Extract the [x, y] coordinate from the center of the cell holding the provided text.  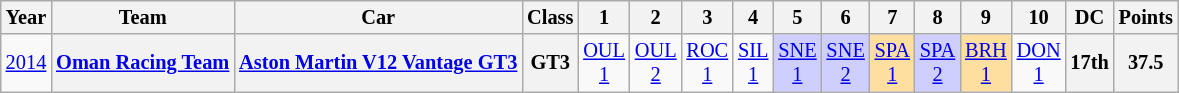
Aston Martin V12 Vantage GT3 [378, 63]
OUL1 [604, 63]
OUL2 [656, 63]
3 [707, 17]
4 [753, 17]
9 [986, 17]
10 [1039, 17]
Class [550, 17]
SNE2 [845, 63]
DC [1090, 17]
2014 [26, 63]
BRH1 [986, 63]
Team [142, 17]
ROC1 [707, 63]
17th [1090, 63]
1 [604, 17]
2 [656, 17]
GT3 [550, 63]
SNE1 [797, 63]
7 [892, 17]
37.5 [1146, 63]
DON1 [1039, 63]
SIL1 [753, 63]
6 [845, 17]
Year [26, 17]
5 [797, 17]
SPA1 [892, 63]
Car [378, 17]
Points [1146, 17]
Oman Racing Team [142, 63]
8 [938, 17]
SPA2 [938, 63]
